Provide the (x, y) coordinate of the cell's center where the given text is located.  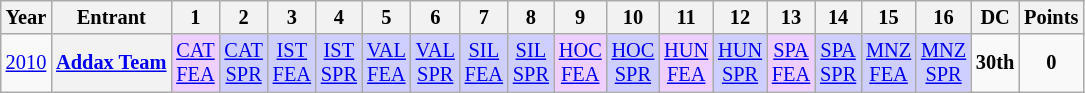
CATSPR (244, 63)
16 (944, 17)
ISTFEA (292, 63)
VALFEA (386, 63)
6 (436, 17)
30th (995, 63)
HUNSPR (740, 63)
1 (195, 17)
13 (791, 17)
5 (386, 17)
15 (888, 17)
Year (26, 17)
8 (531, 17)
SPAFEA (791, 63)
DC (995, 17)
VALSPR (436, 63)
7 (484, 17)
ISTSPR (339, 63)
SILFEA (484, 63)
HUNFEA (686, 63)
12 (740, 17)
Addax Team (111, 63)
14 (838, 17)
MNZFEA (888, 63)
SPASPR (838, 63)
3 (292, 17)
2 (244, 17)
11 (686, 17)
HOCFEA (580, 63)
Entrant (111, 17)
MNZSPR (944, 63)
9 (580, 17)
2010 (26, 63)
SILSPR (531, 63)
10 (634, 17)
CATFEA (195, 63)
Points (1051, 17)
0 (1051, 63)
HOCSPR (634, 63)
4 (339, 17)
